Capture the cell that displays the provided text and extract its (X, Y) central coordinate. 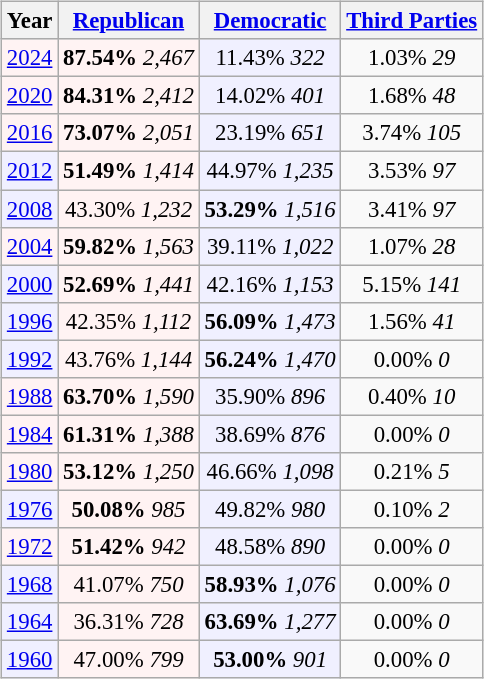
2020 (30, 96)
1964 (30, 622)
44.97% 1,235 (270, 171)
0.10% 2 (412, 509)
0.40% 10 (412, 396)
49.82% 980 (270, 509)
Democratic (270, 21)
38.69% 876 (270, 434)
1.07% 28 (412, 246)
2016 (30, 133)
46.66% 1,098 (270, 472)
61.31% 1,388 (129, 434)
41.07% 750 (129, 584)
14.02% 401 (270, 96)
51.42% 942 (129, 547)
2012 (30, 171)
1968 (30, 584)
2024 (30, 58)
58.93% 1,076 (270, 584)
1996 (30, 321)
51.49% 1,414 (129, 171)
56.24% 1,470 (270, 359)
3.41% 97 (412, 209)
1.56% 41 (412, 321)
1992 (30, 359)
Year (30, 21)
2008 (30, 209)
56.09% 1,473 (270, 321)
63.69% 1,277 (270, 622)
43.76% 1,144 (129, 359)
53.00% 901 (270, 660)
39.11% 1,022 (270, 246)
1960 (30, 660)
1980 (30, 472)
42.35% 1,112 (129, 321)
0.21% 5 (412, 472)
3.53% 97 (412, 171)
5.15% 141 (412, 284)
59.82% 1,563 (129, 246)
53.12% 1,250 (129, 472)
42.16% 1,153 (270, 284)
47.00% 799 (129, 660)
2000 (30, 284)
1984 (30, 434)
35.90% 896 (270, 396)
63.70% 1,590 (129, 396)
73.07% 2,051 (129, 133)
84.31% 2,412 (129, 96)
2004 (30, 246)
1972 (30, 547)
23.19% 651 (270, 133)
1.68% 48 (412, 96)
Third Parties (412, 21)
Republican (129, 21)
11.43% 322 (270, 58)
48.58% 890 (270, 547)
1988 (30, 396)
43.30% 1,232 (129, 209)
52.69% 1,441 (129, 284)
3.74% 105 (412, 133)
50.08% 985 (129, 509)
36.31% 728 (129, 622)
53.29% 1,516 (270, 209)
1.03% 29 (412, 58)
1976 (30, 509)
87.54% 2,467 (129, 58)
